Scan for the cell matching the given text and deliver its (x, y) coordinate at center. 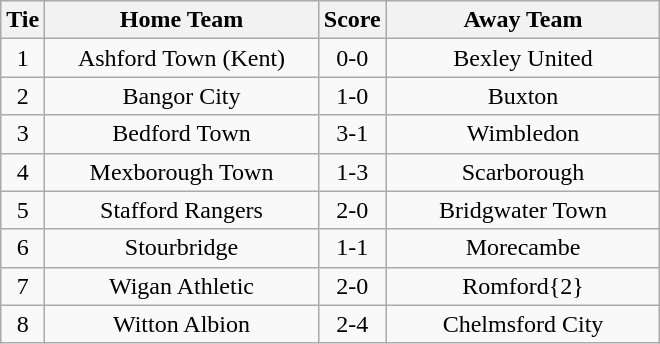
Bangor City (182, 96)
5 (23, 210)
Bedford Town (182, 134)
Wimbledon (523, 134)
Wigan Athletic (182, 286)
0-0 (352, 58)
Scarborough (523, 172)
2-4 (352, 324)
Mexborough Town (182, 172)
Chelmsford City (523, 324)
Away Team (523, 20)
8 (23, 324)
Tie (23, 20)
Score (352, 20)
Buxton (523, 96)
4 (23, 172)
Morecambe (523, 248)
3 (23, 134)
Ashford Town (Kent) (182, 58)
Stourbridge (182, 248)
7 (23, 286)
Romford{2} (523, 286)
Witton Albion (182, 324)
Home Team (182, 20)
1-0 (352, 96)
1 (23, 58)
Stafford Rangers (182, 210)
Bridgwater Town (523, 210)
Bexley United (523, 58)
6 (23, 248)
3-1 (352, 134)
1-1 (352, 248)
2 (23, 96)
1-3 (352, 172)
